Return the [X, Y] coordinate for the center point of the cell that contains the specified text.  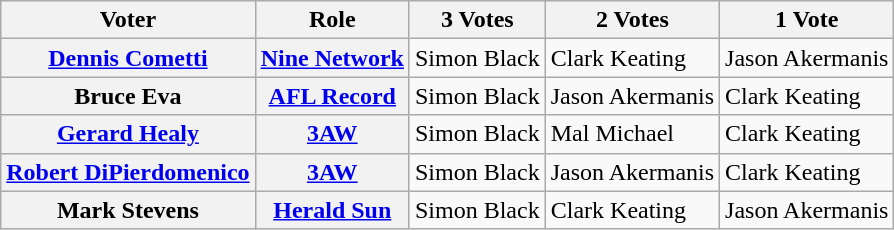
Mal Michael [632, 134]
Role [332, 20]
Robert DiPierdomenico [128, 172]
3 Votes [477, 20]
Dennis Cometti [128, 58]
Voter [128, 20]
Bruce Eva [128, 96]
AFL Record [332, 96]
2 Votes [632, 20]
Gerard Healy [128, 134]
Mark Stevens [128, 210]
1 Vote [807, 20]
Nine Network [332, 58]
Herald Sun [332, 210]
